Search for the cell housing the specified text and yield its [x, y] center coordinate. 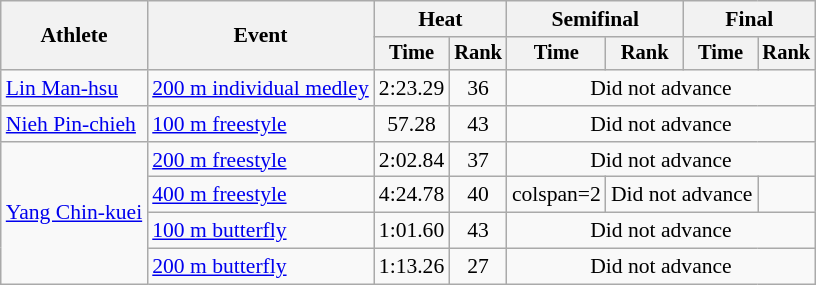
1:01.60 [412, 231]
57.28 [412, 124]
Event [260, 36]
100 m butterfly [260, 231]
37 [478, 160]
2:23.29 [412, 88]
200 m butterfly [260, 267]
36 [478, 88]
27 [478, 267]
colspan=2 [556, 195]
Final [749, 19]
100 m freestyle [260, 124]
Semifinal [596, 19]
200 m freestyle [260, 160]
4:24.78 [412, 195]
40 [478, 195]
Nieh Pin-chieh [74, 124]
200 m individual medley [260, 88]
Athlete [74, 36]
Yang Chin-kuei [74, 213]
Lin Man-hsu [74, 88]
Heat [440, 19]
2:02.84 [412, 160]
400 m freestyle [260, 195]
1:13.26 [412, 267]
